Return the (x, y) coordinate for the center point of the cell that contains the specified text.  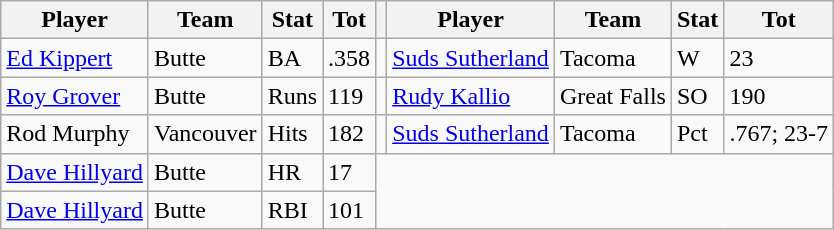
Ed Kippert (75, 58)
17 (350, 172)
Rudy Kallio (471, 96)
119 (350, 96)
.358 (350, 58)
Roy Grover (75, 96)
RBI (292, 210)
101 (350, 210)
Hits (292, 134)
190 (779, 96)
W (697, 58)
Rod Murphy (75, 134)
23 (779, 58)
182 (350, 134)
SO (697, 96)
.767; 23-7 (779, 134)
Great Falls (612, 96)
HR (292, 172)
Runs (292, 96)
BA (292, 58)
Vancouver (205, 134)
Pct (697, 134)
